Determine the (X, Y) coordinate at the center of the cell enclosing the given text.  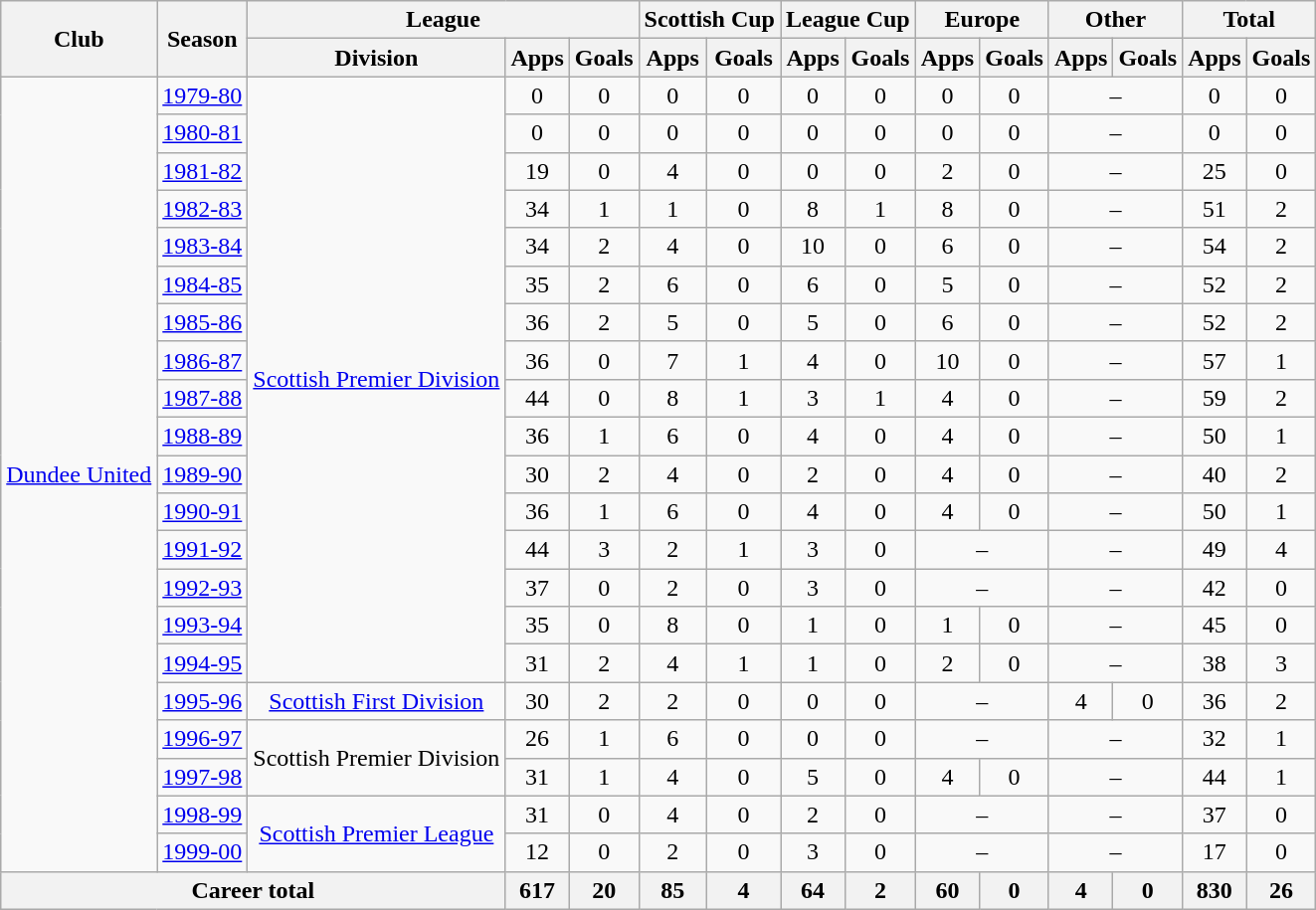
60 (947, 890)
1981-82 (203, 171)
617 (537, 890)
1983-84 (203, 247)
1984-85 (203, 284)
1994-95 (203, 663)
1989-90 (203, 474)
19 (537, 171)
1988-89 (203, 436)
Division (376, 58)
1995-96 (203, 701)
1992-93 (203, 588)
Scottish Cup (709, 20)
32 (1215, 739)
League (444, 20)
Europe (982, 20)
830 (1215, 890)
7 (672, 360)
1979-80 (203, 95)
12 (537, 852)
59 (1215, 398)
57 (1215, 360)
1986-87 (203, 360)
25 (1215, 171)
1996-97 (203, 739)
1980-81 (203, 133)
Career total (253, 890)
51 (1215, 209)
64 (812, 890)
20 (604, 890)
1985-86 (203, 322)
85 (672, 890)
League Cup (847, 20)
1998-99 (203, 815)
1990-91 (203, 512)
17 (1215, 852)
Total (1249, 20)
Season (203, 39)
54 (1215, 247)
49 (1215, 550)
45 (1215, 626)
1991-92 (203, 550)
1993-94 (203, 626)
38 (1215, 663)
1987-88 (203, 398)
1999-00 (203, 852)
1982-83 (203, 209)
Scottish First Division (376, 701)
Other (1115, 20)
42 (1215, 588)
Club (80, 39)
1997-98 (203, 777)
Dundee United (80, 473)
40 (1215, 474)
Scottish Premier League (376, 833)
